Capture the cell that displays the provided text and extract its [X, Y] central coordinate. 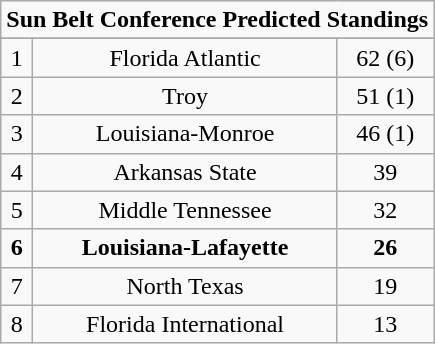
46 (1) [385, 134]
Sun Belt Conference Predicted Standings [218, 20]
3 [17, 134]
26 [385, 248]
62 (6) [385, 58]
Troy [185, 96]
Louisiana-Lafayette [185, 248]
2 [17, 96]
19 [385, 286]
4 [17, 172]
39 [385, 172]
Florida Atlantic [185, 58]
8 [17, 324]
Florida International [185, 324]
32 [385, 210]
7 [17, 286]
North Texas [185, 286]
Middle Tennessee [185, 210]
6 [17, 248]
Arkansas State [185, 172]
13 [385, 324]
1 [17, 58]
5 [17, 210]
Louisiana-Monroe [185, 134]
51 (1) [385, 96]
